Pinpoint the cell where the given text exists, returning its (x, y) midpoint coordinate. 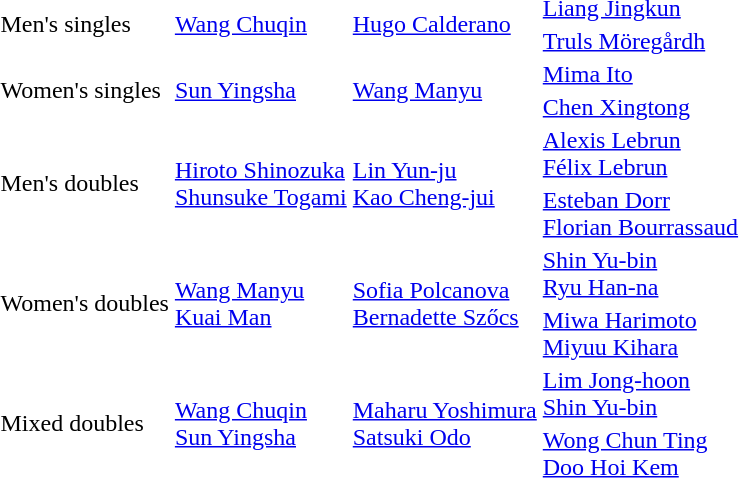
Wang Manyu Kuai Man (260, 304)
Mima Ito (640, 74)
Sun Yingsha (260, 90)
Sofia Polcanova Bernadette Szőcs (444, 304)
Truls Möregårdh (640, 41)
Lin Yun-ju Kao Cheng-jui (444, 184)
Chen Xingtong (640, 107)
Miwa Harimoto Miyuu Kihara (640, 334)
Wang Manyu (444, 90)
Lim Jong-hoon Shin Yu-bin (640, 394)
Hiroto Shinozuka Shunsuke Togami (260, 184)
Esteban Dorr Florian Bourrassaud (640, 214)
Alexis Lebrun Félix Lebrun (640, 154)
Shin Yu-bin Ryu Han-na (640, 274)
